Identify which cell holds the provided text, then report its (X, Y) central coordinate. 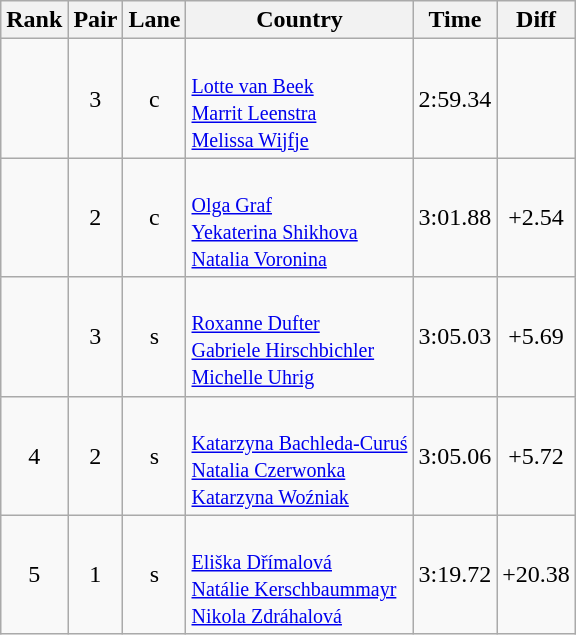
Rank (34, 20)
+2.54 (536, 218)
Olga GrafYekaterina ShikhovaNatalia Voronina (300, 218)
3:05.06 (455, 456)
3:01.88 (455, 218)
3:19.72 (455, 574)
Pair (96, 20)
1 (96, 574)
5 (34, 574)
Katarzyna Bachleda-CuruśNatalia CzerwonkaKatarzyna Woźniak (300, 456)
+20.38 (536, 574)
Eliška DřímalováNatálie KerschbaummayrNikola Zdráhalová (300, 574)
Diff (536, 20)
+5.72 (536, 456)
Roxanne DufterGabriele HirschbichlerMichelle Uhrig (300, 336)
3:05.03 (455, 336)
Time (455, 20)
Lotte van BeekMarrit LeenstraMelissa Wijfje (300, 98)
Lane (154, 20)
+5.69 (536, 336)
Country (300, 20)
2:59.34 (455, 98)
4 (34, 456)
